Pinpoint the cell where the given text exists, returning its [X, Y] midpoint coordinate. 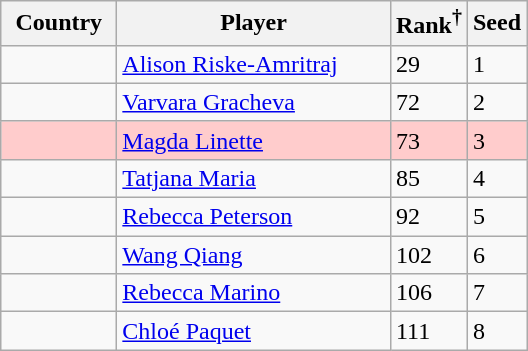
2 [496, 102]
8 [496, 331]
29 [428, 64]
1 [496, 64]
Rebecca Peterson [254, 217]
73 [428, 140]
102 [428, 255]
Wang Qiang [254, 255]
7 [496, 293]
Rank† [428, 24]
72 [428, 102]
3 [496, 140]
Rebecca Marino [254, 293]
Magda Linette [254, 140]
Country [59, 24]
5 [496, 217]
Player [254, 24]
6 [496, 255]
106 [428, 293]
85 [428, 178]
Tatjana Maria [254, 178]
Chloé Paquet [254, 331]
Varvara Gracheva [254, 102]
4 [496, 178]
Alison Riske-Amritraj [254, 64]
Seed [496, 24]
92 [428, 217]
111 [428, 331]
